From the cell containing the given text, extract its center point as [x, y] coordinate. 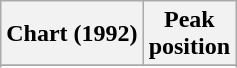
Peakposition [189, 34]
Chart (1992) [72, 34]
